Return the (X, Y) coordinate for the center point of the cell that contains the specified text.  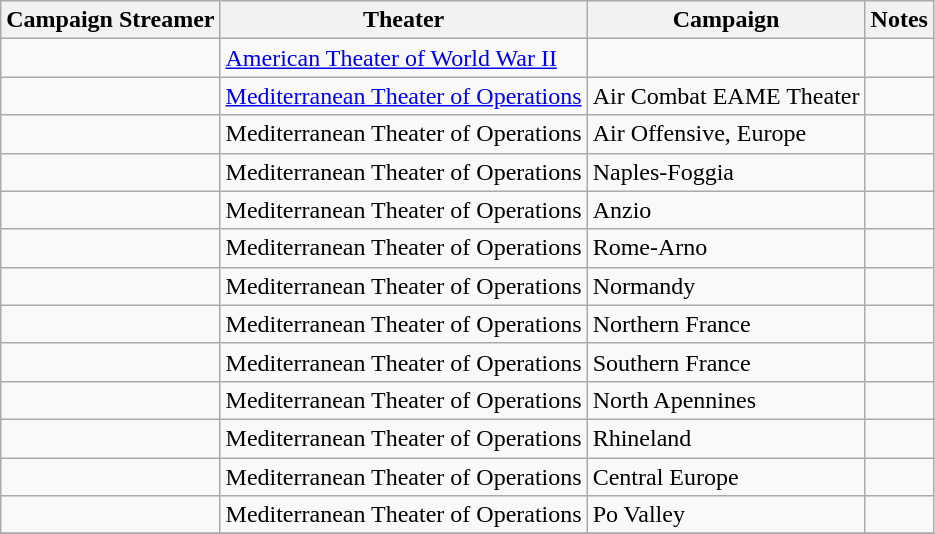
Campaign (726, 20)
Naples-Foggia (726, 172)
Northern France (726, 324)
Rhineland (726, 438)
Central Europe (726, 477)
North Apennines (726, 400)
Notes (899, 20)
Air Combat EAME Theater (726, 96)
Campaign Streamer (110, 20)
Rome-Arno (726, 248)
American Theater of World War II (404, 58)
Air Offensive, Europe (726, 134)
Normandy (726, 286)
Po Valley (726, 515)
Southern France (726, 362)
Theater (404, 20)
Anzio (726, 210)
